Provide the (x, y) coordinate of the cell's center where the given text is located.  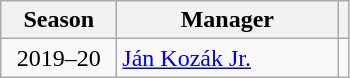
Season (59, 20)
Ján Kozák Jr. (228, 58)
Manager (228, 20)
2019–20 (59, 58)
